For the text-containing cell, return its midpoint in [X, Y] coordinate format. 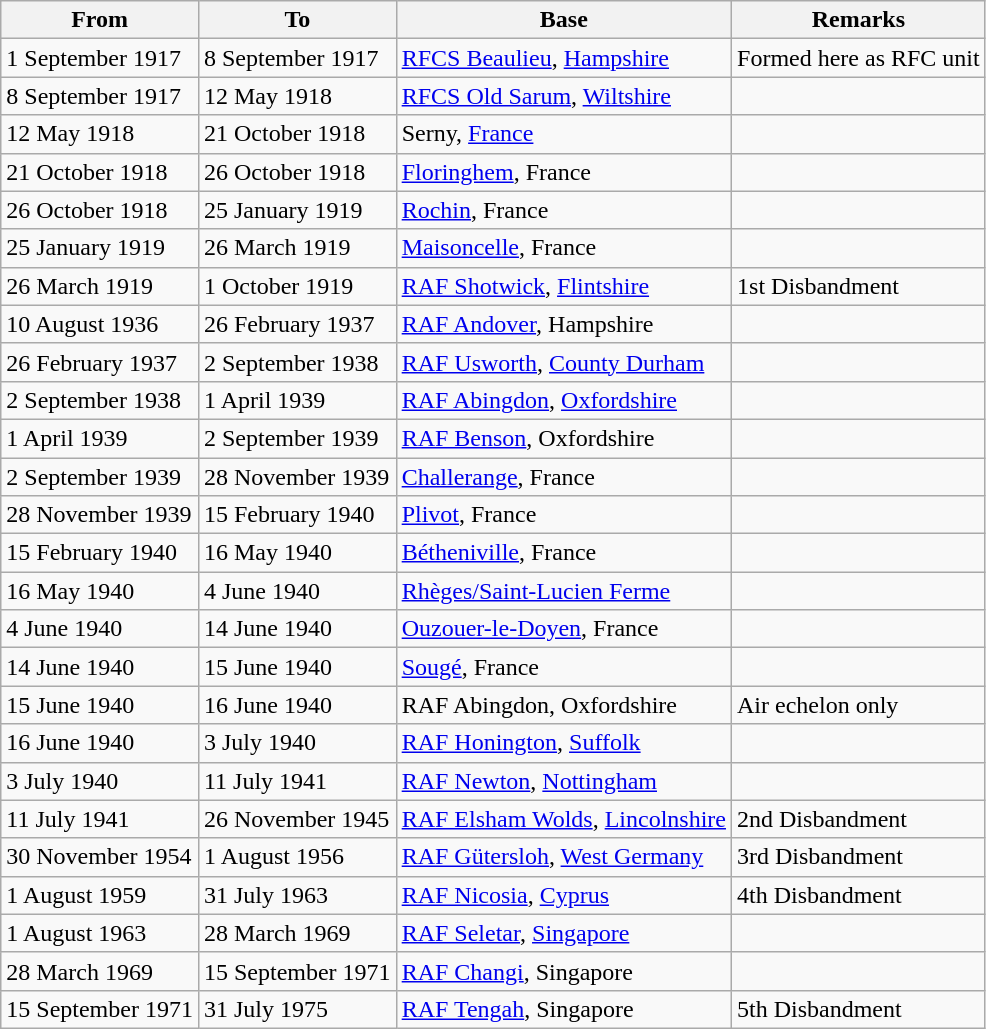
1 August 1956 [297, 857]
26 November 1945 [297, 819]
Challerange, France [564, 477]
31 July 1975 [297, 1009]
RAF Andover, Hampshire [564, 324]
1 October 1919 [297, 286]
RAF Seletar, Singapore [564, 933]
RAF Shotwick, Flintshire [564, 286]
To [297, 20]
Bétheniville, France [564, 553]
RAF Newton, Nottingham [564, 781]
Formed here as RFC unit [859, 58]
From [100, 20]
3rd Disbandment [859, 857]
Base [564, 20]
Maisoncelle, France [564, 248]
RAF Usworth, County Durham [564, 362]
RAF Changi, Singapore [564, 971]
31 July 1963 [297, 895]
10 August 1936 [100, 324]
RFCS Old Sarum, Wiltshire [564, 96]
Air echelon only [859, 705]
4th Disbandment [859, 895]
1 August 1963 [100, 933]
RAF Tengah, Singapore [564, 1009]
Serny, France [564, 134]
RAF Elsham Wolds, Lincolnshire [564, 819]
1st Disbandment [859, 286]
RAF Honington, Suffolk [564, 743]
RAF Benson, Oxfordshire [564, 438]
2nd Disbandment [859, 819]
Sougé, France [564, 667]
Rhèges/Saint-Lucien Ferme [564, 591]
1 August 1959 [100, 895]
RAF Nicosia, Cyprus [564, 895]
Rochin, France [564, 210]
RFCS Beaulieu, Hampshire [564, 58]
RAF Gütersloh, West Germany [564, 857]
Remarks [859, 20]
Plivot, France [564, 515]
Floringhem, France [564, 172]
5th Disbandment [859, 1009]
Ouzouer-le-Doyen, France [564, 629]
1 September 1917 [100, 58]
30 November 1954 [100, 857]
